Identify which cell holds the provided text, then report its (X, Y) central coordinate. 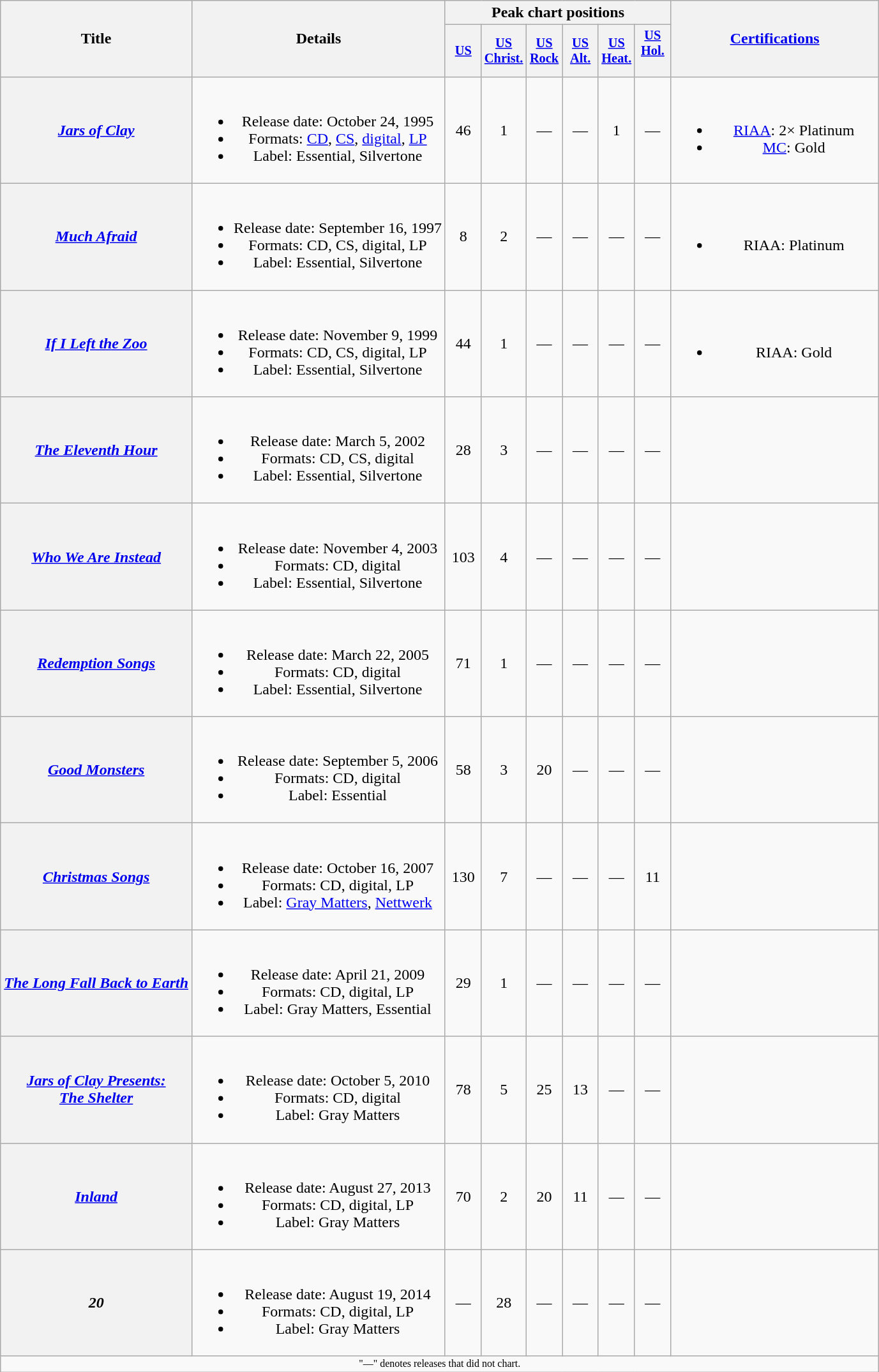
Release date: October 24, 1995Formats: CD, CS, digital, LPLabel: Essential, Silvertone (319, 130)
70 (463, 1196)
USAlt. (581, 51)
The Long Fall Back to Earth (96, 983)
Jars of Clay (96, 130)
Title (96, 39)
Release date: April 21, 2009Formats: CD, digital, LPLabel: Gray Matters, Essential (319, 983)
Release date: March 5, 2002Formats: CD, CS, digitalLabel: Essential, Silvertone (319, 451)
USRock (544, 51)
Who We Are Instead (96, 556)
USHol. (652, 51)
58 (463, 770)
Release date: September 16, 1997Formats: CD, CS, digital, LPLabel: Essential, Silvertone (319, 237)
Release date: August 19, 2014Formats: CD, digital, LPLabel: Gray Matters (319, 1303)
Much Afraid (96, 237)
130 (463, 877)
78 (463, 1090)
7 (504, 877)
RIAA: 2× PlatinumMC: Gold (775, 130)
5 (504, 1090)
RIAA: Gold (775, 343)
Release date: August 27, 2013Formats: CD, digital, LPLabel: Gray Matters (319, 1196)
USHeat. (617, 51)
Jars of Clay Presents:The Shelter (96, 1090)
Christmas Songs (96, 877)
RIAA: Platinum (775, 237)
25 (544, 1090)
8 (463, 237)
Release date: October 5, 2010Formats: CD, digitalLabel: Gray Matters (319, 1090)
Release date: October 16, 2007Formats: CD, digital, LPLabel: Gray Matters, Nettwerk (319, 877)
USChrist. (504, 51)
Release date: March 22, 2005Formats: CD, digitalLabel: Essential, Silvertone (319, 664)
Release date: November 9, 1999Formats: CD, CS, digital, LPLabel: Essential, Silvertone (319, 343)
"—" denotes releases that did not chart. (440, 1364)
13 (581, 1090)
Certifications (775, 39)
103 (463, 556)
US (463, 51)
29 (463, 983)
The Eleventh Hour (96, 451)
If I Left the Zoo (96, 343)
Release date: September 5, 2006Formats: CD, digitalLabel: Essential (319, 770)
Good Monsters (96, 770)
Release date: November 4, 2003Formats: CD, digitalLabel: Essential, Silvertone (319, 556)
44 (463, 343)
4 (504, 556)
46 (463, 130)
Details (319, 39)
71 (463, 664)
Peak chart positions (558, 13)
Redemption Songs (96, 664)
Inland (96, 1196)
